Find where the given text appears and provide that cell's center as (x, y) coordinate. 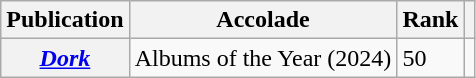
Accolade (263, 20)
Dork (65, 58)
Albums of the Year (2024) (263, 58)
Rank (430, 20)
Publication (65, 20)
50 (430, 58)
